Determine the (X, Y) coordinate at the center of the cell enclosing the given text.  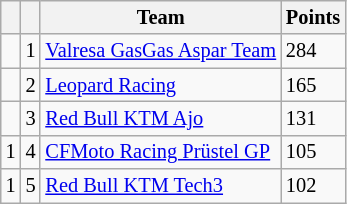
CFMoto Racing Prüstel GP (160, 152)
Red Bull KTM Ajo (160, 118)
131 (313, 118)
4 (31, 152)
284 (313, 51)
5 (31, 186)
Red Bull KTM Tech3 (160, 186)
105 (313, 152)
Points (313, 17)
Leopard Racing (160, 85)
102 (313, 186)
Team (160, 17)
165 (313, 85)
2 (31, 85)
Valresa GasGas Aspar Team (160, 51)
3 (31, 118)
